Pinpoint the cell where the given text exists, returning its (x, y) midpoint coordinate. 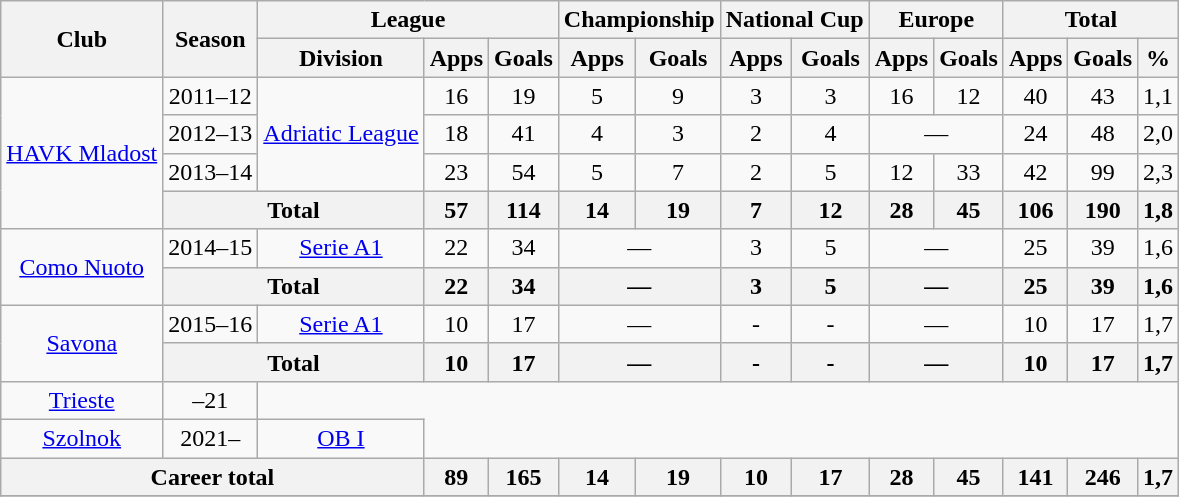
24 (1035, 134)
2011–12 (210, 96)
2015–16 (210, 324)
43 (1103, 96)
League (408, 20)
114 (524, 210)
Trieste (82, 400)
2013–14 (210, 172)
106 (1035, 210)
23 (456, 172)
1,8 (1158, 210)
48 (1103, 134)
165 (524, 477)
41 (524, 134)
18 (456, 134)
Career total (212, 477)
1,1 (1158, 96)
246 (1103, 477)
HAVK Mladost (82, 153)
OB I (341, 438)
40 (1035, 96)
190 (1103, 210)
Savona (82, 343)
42 (1035, 172)
Como Nuoto (82, 267)
9 (678, 96)
2014–15 (210, 248)
Division (341, 58)
141 (1035, 477)
2012–13 (210, 134)
2,3 (1158, 172)
2021– (210, 438)
% (1158, 58)
2,0 (1158, 134)
Szolnok (82, 438)
Europe (936, 20)
54 (524, 172)
Club (82, 39)
33 (969, 172)
–21 (210, 400)
National Cup (794, 20)
Season (210, 39)
99 (1103, 172)
Championship (639, 20)
89 (456, 477)
57 (456, 210)
Adriatic League (341, 134)
